Find where the given text appears and provide that cell's center as (x, y) coordinate. 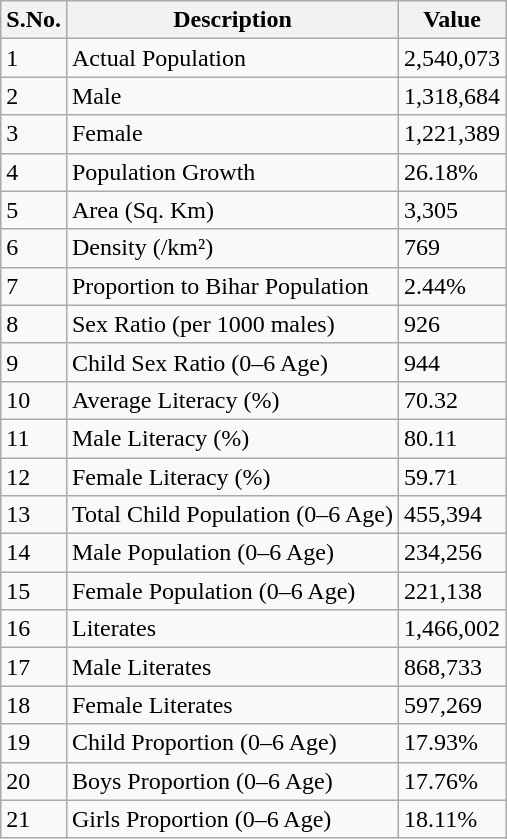
7 (34, 286)
926 (452, 324)
15 (34, 591)
5 (34, 210)
Area (Sq. Km) (232, 210)
21 (34, 819)
2 (34, 96)
2,540,073 (452, 58)
16 (34, 629)
18 (34, 705)
Boys Proportion (0–6 Age) (232, 781)
221,138 (452, 591)
1 (34, 58)
Sex Ratio (per 1000 males) (232, 324)
19 (34, 743)
Value (452, 20)
26.18% (452, 172)
17.93% (452, 743)
6 (34, 248)
Child Proportion (0–6 Age) (232, 743)
455,394 (452, 515)
11 (34, 438)
Female (232, 134)
17.76% (452, 781)
Male Literacy (%) (232, 438)
18.11% (452, 819)
4 (34, 172)
S.No. (34, 20)
1,318,684 (452, 96)
3 (34, 134)
59.71 (452, 477)
Proportion to Bihar Population (232, 286)
70.32 (452, 400)
Child Sex Ratio (0–6 Age) (232, 362)
Average Literacy (%) (232, 400)
Female Literacy (%) (232, 477)
9 (34, 362)
1,466,002 (452, 629)
944 (452, 362)
597,269 (452, 705)
13 (34, 515)
Female Literates (232, 705)
Male (232, 96)
868,733 (452, 667)
2.44% (452, 286)
Female Population (0–6 Age) (232, 591)
Male Population (0–6 Age) (232, 553)
234,256 (452, 553)
Total Child Population (0–6 Age) (232, 515)
Population Growth (232, 172)
12 (34, 477)
769 (452, 248)
1,221,389 (452, 134)
Density (/km²) (232, 248)
80.11 (452, 438)
10 (34, 400)
Description (232, 20)
20 (34, 781)
Literates (232, 629)
8 (34, 324)
17 (34, 667)
Girls Proportion (0–6 Age) (232, 819)
Male Literates (232, 667)
14 (34, 553)
Actual Population (232, 58)
3,305 (452, 210)
